Provide the [x, y] coordinate of the cell's center where the given text is located.  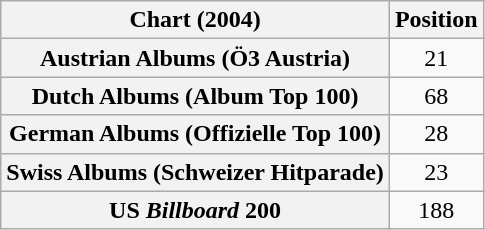
28 [436, 134]
Swiss Albums (Schweizer Hitparade) [196, 172]
Chart (2004) [196, 20]
21 [436, 58]
68 [436, 96]
188 [436, 210]
German Albums (Offizielle Top 100) [196, 134]
Austrian Albums (Ö3 Austria) [196, 58]
23 [436, 172]
US Billboard 200 [196, 210]
Position [436, 20]
Dutch Albums (Album Top 100) [196, 96]
